Capture the cell that displays the provided text and extract its [X, Y] central coordinate. 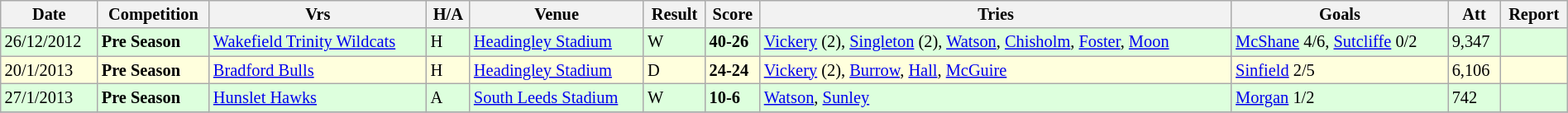
27/1/2013 [50, 97]
Morgan 1/2 [1340, 97]
24-24 [733, 70]
Watson, Sunley [996, 97]
Competition [154, 14]
Venue [557, 14]
20/1/2013 [50, 70]
McShane 4/6, Sutcliffe 0/2 [1340, 42]
Vrs [318, 14]
Hunslet Hawks [318, 97]
6,106 [1474, 70]
D [674, 70]
South Leeds Stadium [557, 97]
Date [50, 14]
10-6 [733, 97]
40-26 [733, 42]
Vickery (2), Singleton (2), Watson, Chisholm, Foster, Moon [996, 42]
Tries [996, 14]
Result [674, 14]
Sinfield 2/5 [1340, 70]
A [448, 97]
Goals [1340, 14]
H/A [448, 14]
26/12/2012 [50, 42]
9,347 [1474, 42]
742 [1474, 97]
Wakefield Trinity Wildcats [318, 42]
Bradford Bulls [318, 70]
Report [1533, 14]
Att [1474, 14]
Vickery (2), Burrow, Hall, McGuire [996, 70]
Score [733, 14]
